From the cell containing the given text, extract its center point as (X, Y) coordinate. 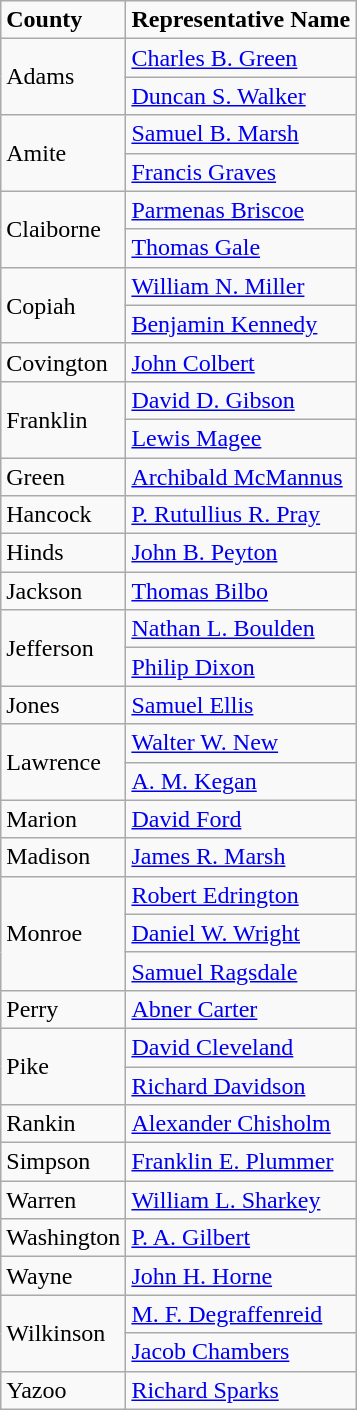
Samuel B. Marsh (241, 134)
Lewis Magee (241, 438)
Wayne (64, 1276)
Robert Edrington (241, 895)
Benjamin Kennedy (241, 324)
David Ford (241, 819)
Franklin E. Plummer (241, 1162)
Thomas Bilbo (241, 591)
Representative Name (241, 20)
County (64, 20)
M. F. Degraffenreid (241, 1314)
Samuel Ellis (241, 705)
Yazoo (64, 1390)
Samuel Ragsdale (241, 971)
Parmenas Briscoe (241, 210)
Jones (64, 705)
Wilkinson (64, 1333)
Abner Carter (241, 1009)
Madison (64, 857)
Adams (64, 77)
Simpson (64, 1162)
Philip Dixon (241, 667)
Pike (64, 1066)
Green (64, 477)
Claiborne (64, 229)
John B. Peyton (241, 553)
Charles B. Green (241, 58)
Lawrence (64, 762)
Hancock (64, 515)
Covington (64, 362)
Amite (64, 153)
P. A. Gilbert (241, 1238)
Daniel W. Wright (241, 933)
Copiah (64, 305)
John Colbert (241, 362)
Alexander Chisholm (241, 1124)
Francis Graves (241, 172)
David D. Gibson (241, 400)
Jacob Chambers (241, 1352)
Archibald McMannus (241, 477)
Walter W. New (241, 743)
James R. Marsh (241, 857)
William L. Sharkey (241, 1200)
Rankin (64, 1124)
Monroe (64, 933)
P. Rutullius R. Pray (241, 515)
William N. Miller (241, 286)
Richard Sparks (241, 1390)
Nathan L. Boulden (241, 629)
Warren (64, 1200)
Washington (64, 1238)
David Cleveland (241, 1047)
Marion (64, 819)
Jackson (64, 591)
John H. Horne (241, 1276)
Franklin (64, 419)
Thomas Gale (241, 248)
Hinds (64, 553)
Jefferson (64, 648)
Duncan S. Walker (241, 96)
A. M. Kegan (241, 781)
Richard Davidson (241, 1085)
Perry (64, 1009)
